Scan for the cell matching the given text and deliver its [x, y] coordinate at center. 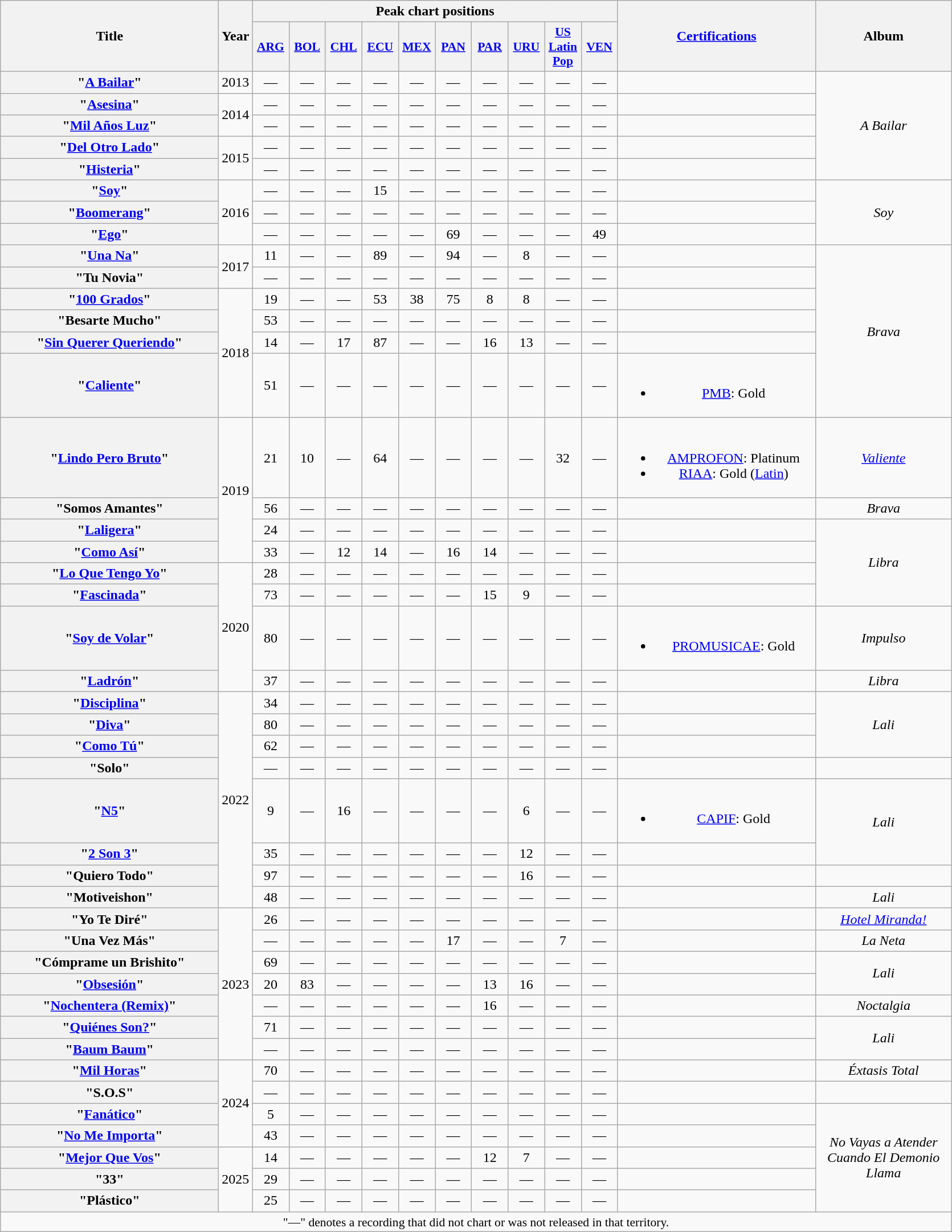
ECU [380, 47]
21 [271, 457]
"Soy" [109, 191]
"Diva" [109, 725]
25 [271, 1201]
20 [271, 984]
URU [526, 47]
10 [307, 457]
Album [883, 36]
"Laligera" [109, 530]
32 [563, 457]
"Una Vez Más" [109, 940]
"Mejor Que Vos" [109, 1157]
2018 [236, 353]
ARG [271, 47]
"Quiero Todo" [109, 875]
24 [271, 530]
37 [271, 681]
"No Me Importa" [109, 1136]
"Obsesión" [109, 984]
Éxtasis Total [883, 1071]
Peak chart positions [435, 11]
"Como Así" [109, 552]
"Baum Baum" [109, 1049]
34 [271, 703]
"Del Otro Lado" [109, 148]
"—" denotes a recording that did not chart or was not released in that territory. [476, 1222]
"Yo Te Diré" [109, 919]
"Lo Que Tengo Yo" [109, 574]
2016 [236, 212]
"Fascinada" [109, 595]
33 [271, 552]
Noctalgia [883, 1006]
Valiente [883, 457]
2017 [236, 267]
51 [271, 385]
"Somos Amantes" [109, 508]
"Boomerang" [109, 212]
AMPROFON: PlatinumRIAA: Gold (Latin) [717, 457]
29 [271, 1179]
64 [380, 457]
PROMUSICAE: Gold [717, 638]
"2 Son 3" [109, 854]
2020 [236, 628]
PMB: Gold [717, 385]
70 [271, 1071]
"Disciplina" [109, 703]
2019 [236, 490]
62 [271, 746]
94 [453, 256]
"N5" [109, 811]
"33" [109, 1179]
A Bailar [883, 125]
97 [271, 875]
2014 [236, 115]
USLatinPop [563, 47]
49 [599, 234]
19 [271, 299]
"Nochentera (Remix)" [109, 1006]
MEX [416, 47]
73 [271, 595]
6 [526, 811]
2022 [236, 800]
87 [380, 342]
"Motiveishon" [109, 897]
43 [271, 1136]
Soy [883, 212]
75 [453, 299]
"Solo" [109, 768]
35 [271, 854]
26 [271, 919]
"A Bailar" [109, 82]
"Sin Querer Queriendo" [109, 342]
"Fanático" [109, 1114]
"Soy de Volar" [109, 638]
Impulso [883, 638]
2025 [236, 1179]
2024 [236, 1103]
28 [271, 574]
Year [236, 36]
"Mil Horas" [109, 1071]
"S.O.S" [109, 1092]
"Plástico" [109, 1201]
"Una Na" [109, 256]
83 [307, 984]
"Como Tú" [109, 746]
"Asesina" [109, 104]
"Ego" [109, 234]
89 [380, 256]
2015 [236, 158]
"Besarte Mucho" [109, 321]
56 [271, 508]
2023 [236, 984]
"Tu Novia" [109, 277]
CAPIF: Gold [717, 811]
BOL [307, 47]
CHL [344, 47]
PAR [490, 47]
"100 Grados" [109, 299]
Hotel Miranda! [883, 919]
"Caliente" [109, 385]
"Histeria" [109, 169]
"Mil Años Luz" [109, 126]
"Cómprame un Brishito" [109, 962]
71 [271, 1028]
PAN [453, 47]
Certifications [717, 36]
2013 [236, 82]
No Vayas a Atender Cuando El Demonio Llama [883, 1157]
Title [109, 36]
VEN [599, 47]
38 [416, 299]
48 [271, 897]
La Neta [883, 940]
11 [271, 256]
"Lindo Pero Bruto" [109, 457]
"Quiénes Son?" [109, 1028]
"Ladrón" [109, 681]
5 [271, 1114]
